Scan for the cell matching the given text and deliver its (X, Y) coordinate at center. 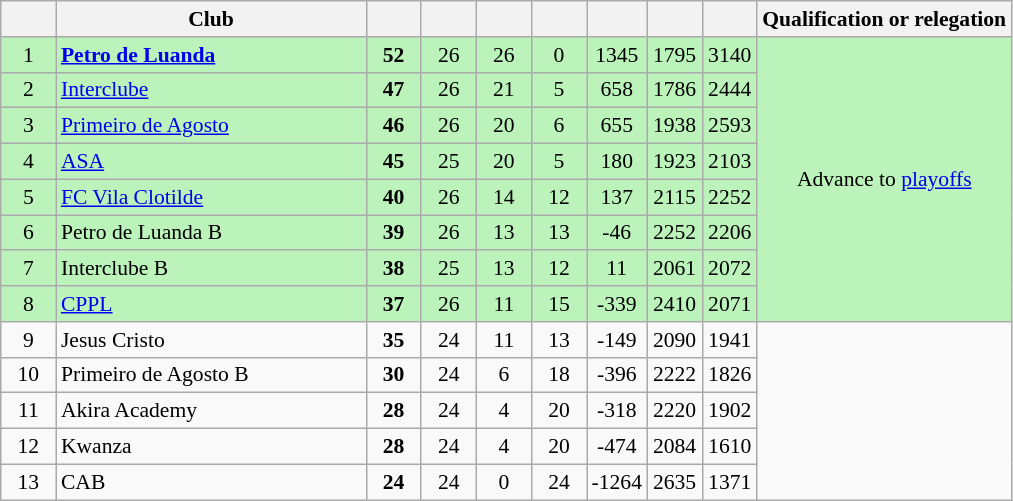
3 (28, 126)
Interclube (211, 90)
9 (28, 340)
3140 (730, 55)
2593 (730, 126)
1902 (730, 411)
39 (394, 233)
10 (28, 375)
Petro de Luanda B (211, 233)
-474 (616, 447)
1941 (730, 340)
-149 (616, 340)
-396 (616, 375)
14 (504, 197)
2084 (674, 447)
2103 (730, 162)
2071 (730, 304)
Primeiro de Agosto (211, 126)
Qualification or relegation (884, 19)
2061 (674, 269)
1923 (674, 162)
45 (394, 162)
Petro de Luanda (211, 55)
38 (394, 269)
2072 (730, 269)
Interclube B (211, 269)
Advance to playoffs (884, 180)
52 (394, 55)
15 (558, 304)
30 (394, 375)
2 (28, 90)
658 (616, 90)
1371 (730, 482)
CAB (211, 482)
2410 (674, 304)
7 (28, 269)
Kwanza (211, 447)
2220 (674, 411)
Primeiro de Agosto B (211, 375)
2444 (730, 90)
40 (394, 197)
8 (28, 304)
47 (394, 90)
1786 (674, 90)
2206 (730, 233)
FC Vila Clotilde (211, 197)
655 (616, 126)
2635 (674, 482)
1826 (730, 375)
1345 (616, 55)
18 (558, 375)
1938 (674, 126)
1610 (730, 447)
21 (504, 90)
-318 (616, 411)
35 (394, 340)
Jesus Cristo (211, 340)
-339 (616, 304)
46 (394, 126)
2115 (674, 197)
Akira Academy (211, 411)
Club (211, 19)
-1264 (616, 482)
137 (616, 197)
CPPL (211, 304)
37 (394, 304)
-46 (616, 233)
ASA (211, 162)
1 (28, 55)
1795 (674, 55)
2222 (674, 375)
180 (616, 162)
2090 (674, 340)
